For the text-containing cell, return its midpoint in [x, y] coordinate format. 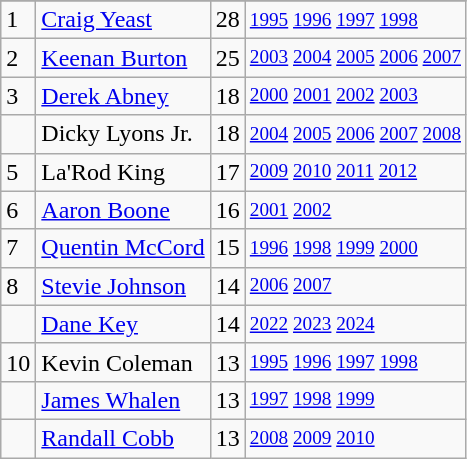
Derek Abney [123, 96]
Dicky Lyons Jr. [123, 134]
10 [18, 362]
6 [18, 210]
2006 2007 [355, 286]
2008 2009 2010 [355, 438]
2001 2002 [355, 210]
Aaron Boone [123, 210]
3 [18, 96]
25 [228, 58]
2 [18, 58]
2003 2004 2005 2006 2007 [355, 58]
Randall Cobb [123, 438]
28 [228, 20]
Quentin McCord [123, 248]
15 [228, 248]
5 [18, 172]
8 [18, 286]
1997 1998 1999 [355, 400]
1 [18, 20]
2000 2001 2002 2003 [355, 96]
Craig Yeast [123, 20]
2009 2010 2011 2012 [355, 172]
2004 2005 2006 2007 2008 [355, 134]
La'Rod King [123, 172]
Kevin Coleman [123, 362]
James Whalen [123, 400]
7 [18, 248]
16 [228, 210]
Dane Key [123, 324]
Keenan Burton [123, 58]
2022 2023 2024 [355, 324]
1996 1998 1999 2000 [355, 248]
Stevie Johnson [123, 286]
17 [228, 172]
